Return the (x, y) coordinate for the center point of the cell that contains the specified text.  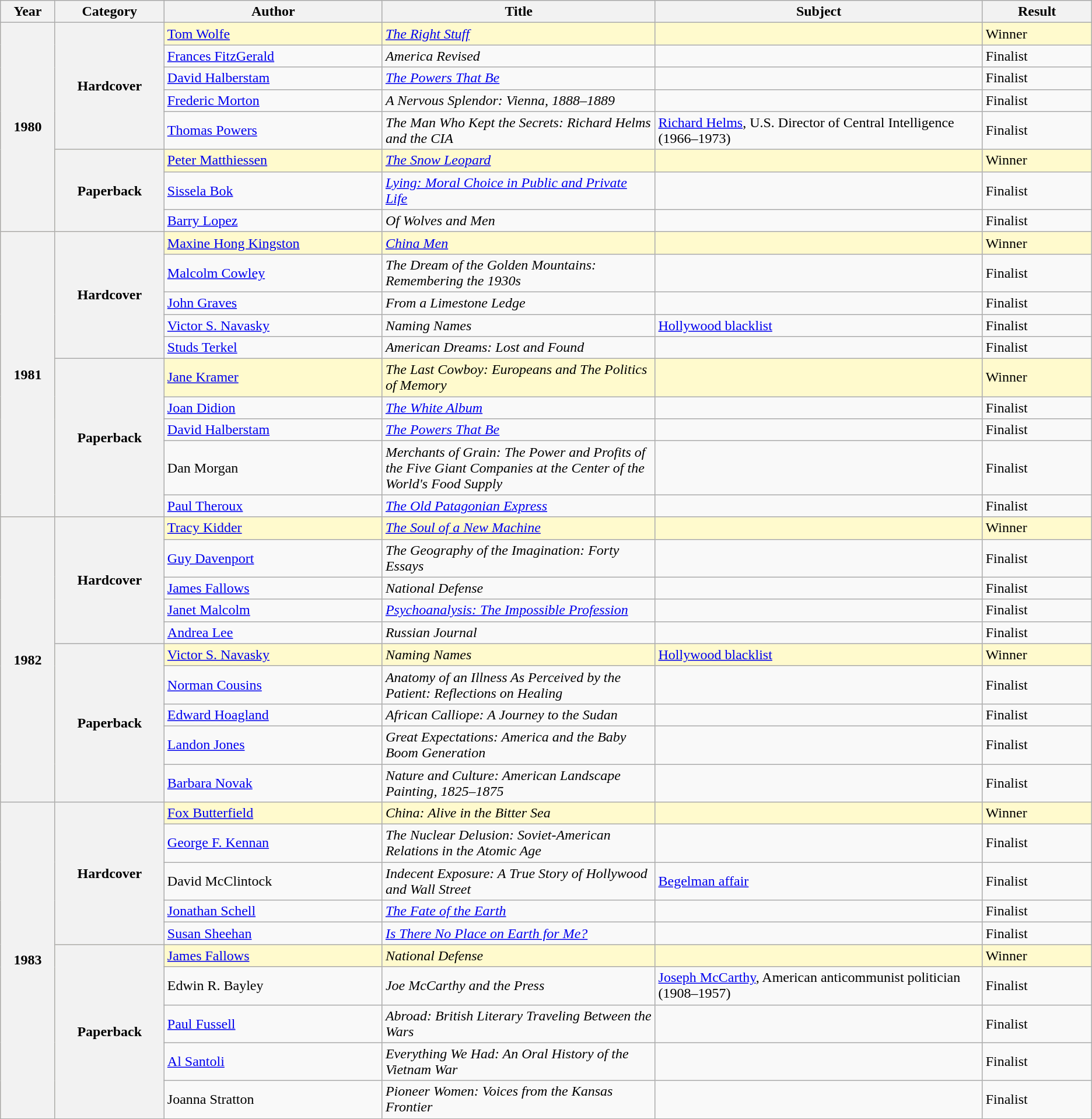
The White Album (519, 408)
Category (110, 12)
China Men (519, 243)
African Calliope: A Journey to the Sudan (519, 715)
Fox Butterfield (273, 813)
Everything We Had: An Oral History of the Vietnam War (519, 1062)
Jane Kramer (273, 378)
Frances FitzGerald (273, 56)
America Revised (519, 56)
Paul Theroux (273, 506)
Joanna Stratton (273, 1099)
Richard Helms, U.S. Director of Central Intelligence (1966–1973) (819, 131)
Frederic Morton (273, 100)
Tracy Kidder (273, 528)
1982 (28, 659)
Begelman affair (819, 881)
1983 (28, 960)
Pioneer Women: Voices from the Kansas Frontier (519, 1099)
Tom Wolfe (273, 34)
Merchants of Grain: The Power and Profits of the Five Giant Companies at the Center of the World's Food Supply (519, 468)
Lying: Moral Choice in Public and Private Life (519, 190)
Joseph McCarthy, American anticommunist politician (1908–1957) (819, 986)
Maxine Hong Kingston (273, 243)
A Nervous Splendor: Vienna, 1888–1889 (519, 100)
The Fate of the Earth (519, 911)
Thomas Powers (273, 131)
Sissela Bok (273, 190)
1981 (28, 375)
Abroad: British Literary Traveling Between the Wars (519, 1023)
Malcolm Cowley (273, 273)
The Man Who Kept the Secrets: Richard Helms and the CIA (519, 131)
Norman Cousins (273, 685)
Russian Journal (519, 632)
Andrea Lee (273, 632)
Guy Davenport (273, 558)
Susan Sheehan (273, 933)
John Graves (273, 303)
Edward Hoagland (273, 715)
The Snow Leopard (519, 160)
Psychoanalysis: The Impossible Profession (519, 610)
Nature and Culture: American Landscape Painting, 1825–1875 (519, 783)
David McClintock (273, 881)
Al Santoli (273, 1062)
Edwin R. Bayley (273, 986)
Is There No Place on Earth for Me? (519, 933)
From a Limestone Ledge (519, 303)
China: Alive in the Bitter Sea (519, 813)
Jonathan Schell (273, 911)
Peter Matthiessen (273, 160)
Result (1037, 12)
Joe McCarthy and the Press (519, 986)
Author (273, 12)
Dan Morgan (273, 468)
The Geography of the Imagination: Forty Essays (519, 558)
Studs Terkel (273, 348)
Janet Malcolm (273, 610)
Barry Lopez (273, 221)
The Right Stuff (519, 34)
1980 (28, 127)
Anatomy of an Illness As Perceived by the Patient: Reflections on Healing (519, 685)
Title (519, 12)
The Nuclear Delusion: Soviet-American Relations in the Atomic Age (519, 844)
Paul Fussell (273, 1023)
The Last Cowboy: Europeans and The Politics of Memory (519, 378)
The Soul of a New Machine (519, 528)
The Old Patagonian Express (519, 506)
Barbara Novak (273, 783)
Great Expectations: America and the Baby Boom Generation (519, 744)
Joan Didion (273, 408)
George F. Kennan (273, 844)
Indecent Exposure: A True Story of Hollywood and Wall Street (519, 881)
Landon Jones (273, 744)
American Dreams: Lost and Found (519, 348)
Year (28, 12)
Of Wolves and Men (519, 221)
Subject (819, 12)
The Dream of the Golden Mountains: Remembering the 1930s (519, 273)
